Find where the given text appears and provide that cell's center as (X, Y) coordinate. 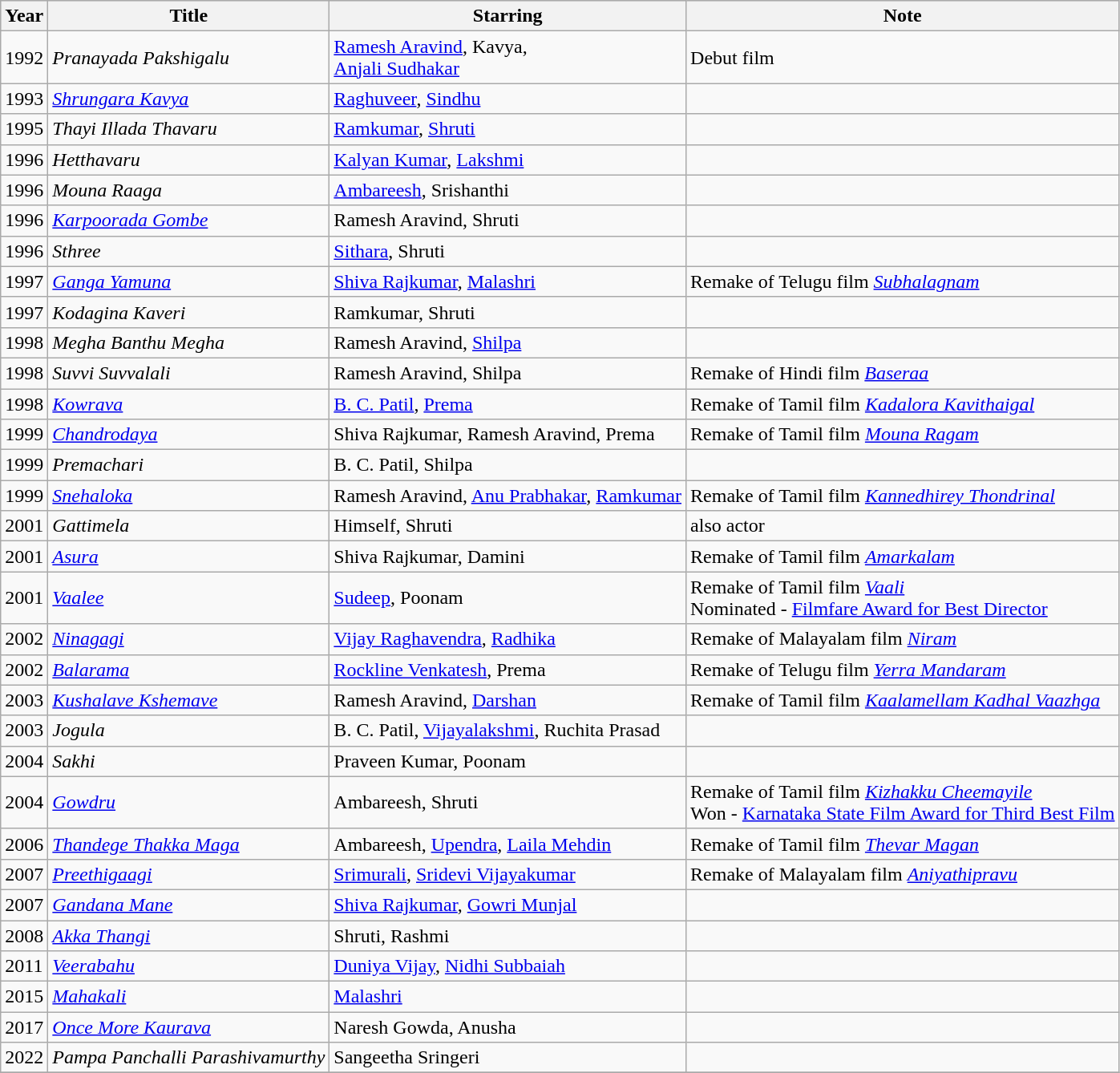
Sithara, Shruti (508, 251)
Remake of Telugu film Subhalagnam (903, 281)
Sthree (189, 251)
1993 (24, 99)
Ramesh Aravind, Darshan (508, 700)
Title (189, 16)
Thandege Thakka Maga (189, 844)
Remake of Tamil film Amarkalam (903, 557)
2011 (24, 966)
Sangeetha Sringeri (508, 1058)
Shiva Rajkumar, Gowri Munjal (508, 905)
B. C. Patil, Shilpa (508, 465)
Debut film (903, 58)
Remake of Tamil film Kizhakku CheemayileWon - Karnataka State Film Award for Third Best Film (903, 802)
Shiva Rajkumar, Damini (508, 557)
Starring (508, 16)
Chandrodaya (189, 435)
Praveen Kumar, Poonam (508, 761)
Gandana Mane (189, 905)
Himself, Shruti (508, 526)
Ambareesh, Upendra, Laila Mehdin (508, 844)
2017 (24, 1027)
Pranayada Pakshigalu (189, 58)
Preethigaagi (189, 874)
2015 (24, 997)
Rockline Venkatesh, Prema (508, 670)
Malashri (508, 997)
Gowdru (189, 802)
Megha Banthu Megha (189, 342)
Remake of Tamil film Kadalora Kavithaigal (903, 403)
Kodagina Kaveri (189, 312)
Shruti, Rashmi (508, 936)
Gattimela (189, 526)
2022 (24, 1058)
Shiva Rajkumar, Ramesh Aravind, Prema (508, 435)
Veerabahu (189, 966)
Ramesh Aravind, Anu Prabhakar, Ramkumar (508, 496)
Kowrava (189, 403)
Mouna Raaga (189, 190)
also actor (903, 526)
B. C. Patil, Prema (508, 403)
Note (903, 16)
2006 (24, 844)
Remake of Tamil film Thevar Magan (903, 844)
1995 (24, 129)
Raghuveer, Sindhu (508, 99)
Snehaloka (189, 496)
Remake of Tamil film Kannedhirey Thondrinal (903, 496)
Sudeep, Poonam (508, 598)
2008 (24, 936)
Mahakali (189, 997)
Akka Thangi (189, 936)
Duniya Vijay, Nidhi Subbaiah (508, 966)
Remake of Malayalam film Aniyathipravu (903, 874)
Sakhi (189, 761)
Remake of Hindi film Baseraa (903, 373)
Karpoorada Gombe (189, 221)
Ganga Yamuna (189, 281)
Kushalave Kshemave (189, 700)
Remake of Tamil film Mouna Ragam (903, 435)
Ambareesh, Srishanthi (508, 190)
Suvvi Suvvalali (189, 373)
Hetthavaru (189, 160)
Once More Kaurava (189, 1027)
Remake of Malayalam film Niram (903, 639)
Ninagagi (189, 639)
Pampa Panchalli Parashivamurthy (189, 1058)
Vijay Raghavendra, Radhika (508, 639)
Shrungara Kavya (189, 99)
Balarama (189, 670)
B. C. Patil, Vijayalakshmi, Ruchita Prasad (508, 731)
Shiva Rajkumar, Malashri (508, 281)
Jogula (189, 731)
Srimurali, Sridevi Vijayakumar (508, 874)
Kalyan Kumar, Lakshmi (508, 160)
Vaalee (189, 598)
Premachari (189, 465)
1992 (24, 58)
Remake of Tamil film Kaalamellam Kadhal Vaazhga (903, 700)
Thayi Illada Thavaru (189, 129)
Naresh Gowda, Anusha (508, 1027)
Ramesh Aravind, Shruti (508, 221)
Ambareesh, Shruti (508, 802)
Asura (189, 557)
Ramesh Aravind, Kavya, Anjali Sudhakar (508, 58)
Year (24, 16)
Remake of Tamil film VaaliNominated - Filmfare Award for Best Director (903, 598)
Remake of Telugu film Yerra Mandaram (903, 670)
